Scan for the cell matching the given text and deliver its (X, Y) coordinate at center. 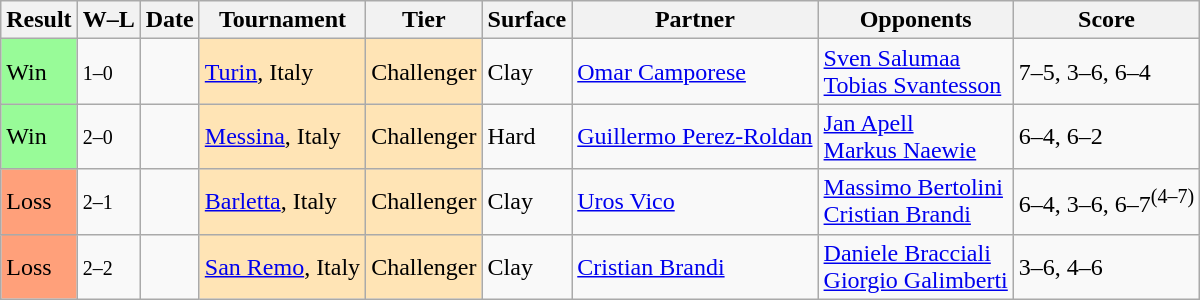
Tier (424, 20)
Date (170, 20)
6–4, 6–2 (1106, 136)
2–2 (108, 266)
Omar Camporese (695, 72)
Barletta, Italy (282, 202)
Sven Salumaa Tobias Svantesson (916, 72)
3–6, 4–6 (1106, 266)
Result (39, 20)
Tournament (282, 20)
6–4, 3–6, 6–7(4–7) (1106, 202)
2–1 (108, 202)
Partner (695, 20)
Hard (527, 136)
2–0 (108, 136)
Daniele Bracciali Giorgio Galimberti (916, 266)
1–0 (108, 72)
Messina, Italy (282, 136)
Massimo Bertolini Cristian Brandi (916, 202)
W–L (108, 20)
Opponents (916, 20)
Surface (527, 20)
Turin, Italy (282, 72)
Cristian Brandi (695, 266)
San Remo, Italy (282, 266)
Uros Vico (695, 202)
Jan Apell Markus Naewie (916, 136)
7–5, 3–6, 6–4 (1106, 72)
Score (1106, 20)
Guillermo Perez-Roldan (695, 136)
